Return the [X, Y] coordinate for the center point of the cell that contains the specified text.  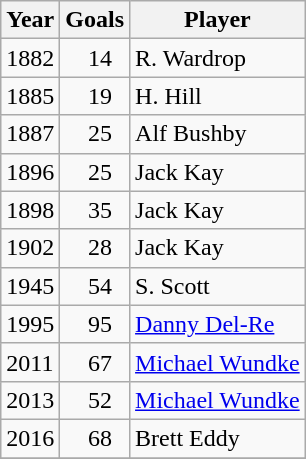
2016 [30, 438]
2011 [30, 362]
H. Hill [218, 96]
67 [95, 362]
19 [95, 96]
1945 [30, 286]
28 [95, 248]
Year [30, 20]
Goals [95, 20]
S. Scott [218, 286]
R. Wardrop [218, 58]
Player [218, 20]
Alf Bushby [218, 134]
Brett Eddy [218, 438]
1995 [30, 324]
1887 [30, 134]
95 [95, 324]
1882 [30, 58]
2013 [30, 400]
14 [95, 58]
1898 [30, 210]
54 [95, 286]
1885 [30, 96]
68 [95, 438]
52 [95, 400]
35 [95, 210]
1902 [30, 248]
1896 [30, 172]
Danny Del-Re [218, 324]
